Extract the (X, Y) coordinate from the center of the cell holding the provided text.  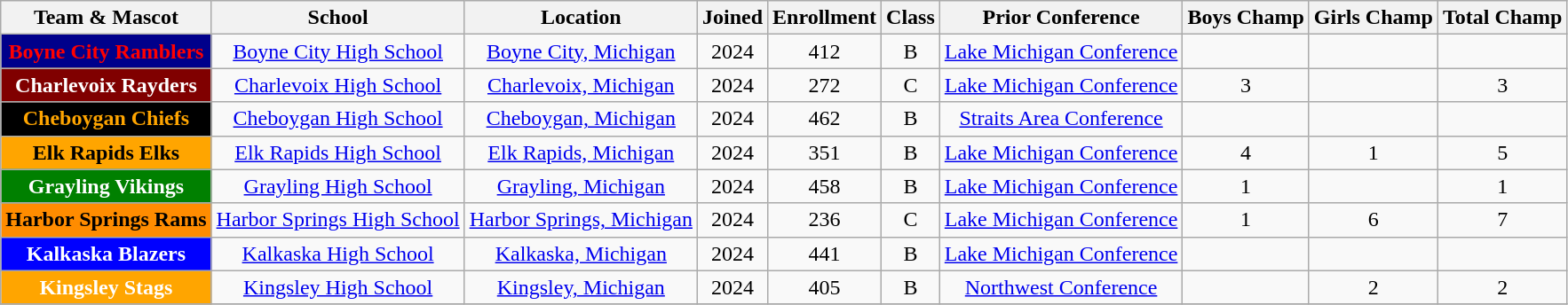
236 (825, 220)
Cheboygan Chiefs (107, 119)
Cheboygan, Michigan (581, 119)
Grayling, Michigan (581, 186)
Boys Champ (1246, 18)
Elk Rapids Elks (107, 152)
5 (1502, 152)
412 (825, 51)
405 (825, 287)
Straits Area Conference (1061, 119)
Cheboygan High School (337, 119)
Team & Mascot (107, 18)
Kingsley, Michigan (581, 287)
Northwest Conference (1061, 287)
Grayling High School (337, 186)
School (337, 18)
Elk Rapids, Michigan (581, 152)
Boyne City High School (337, 51)
4 (1246, 152)
Elk Rapids High School (337, 152)
Grayling Vikings (107, 186)
272 (825, 85)
Class (911, 18)
Harbor Springs, Michigan (581, 220)
Prior Conference (1061, 18)
351 (825, 152)
Harbor Springs High School (337, 220)
Kingsley High School (337, 287)
Boyne City Ramblers (107, 51)
462 (825, 119)
Joined (732, 18)
Total Champ (1502, 18)
Harbor Springs Rams (107, 220)
458 (825, 186)
Kalkaska, Michigan (581, 254)
Location (581, 18)
Enrollment (825, 18)
441 (825, 254)
Girls Champ (1373, 18)
Charlevoix, Michigan (581, 85)
Kingsley Stags (107, 287)
Charlevoix Rayders (107, 85)
Boyne City, Michigan (581, 51)
Charlevoix High School (337, 85)
Kalkaska High School (337, 254)
Kalkaska Blazers (107, 254)
7 (1502, 220)
6 (1373, 220)
